Detect which cell encompasses the target text, then output its (X, Y) center coordinate. 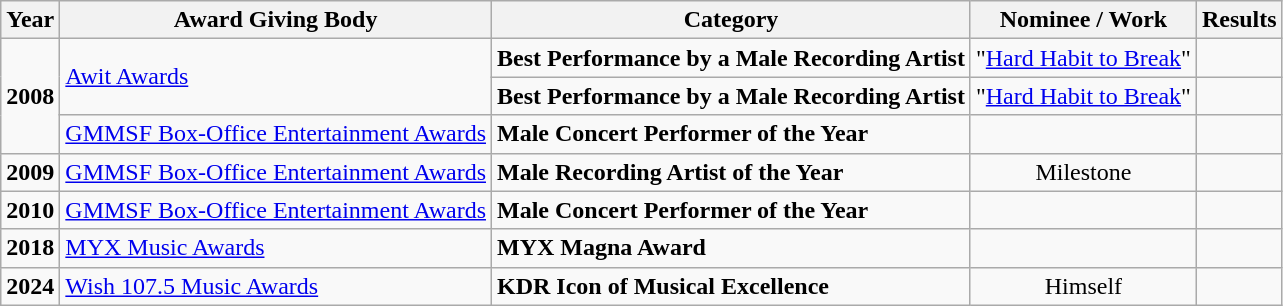
Category (732, 20)
Awit Awards (276, 77)
Year (30, 20)
2018 (30, 248)
2008 (30, 96)
Wish 107.5 Music Awards (276, 286)
Award Giving Body (276, 20)
Himself (1083, 286)
2024 (30, 286)
Milestone (1083, 172)
MYX Magna Award (732, 248)
MYX Music Awards (276, 248)
Nominee / Work (1083, 20)
2009 (30, 172)
Results (1239, 20)
2010 (30, 210)
KDR Icon of Musical Excellence (732, 286)
Male Recording Artist of the Year (732, 172)
